Pinpoint the cell where the given text exists, returning its (x, y) midpoint coordinate. 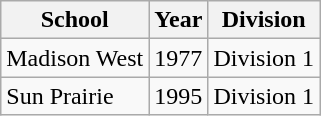
School (75, 20)
1977 (178, 58)
1995 (178, 96)
Madison West (75, 58)
Division (264, 20)
Year (178, 20)
Sun Prairie (75, 96)
